Extract the [x, y] coordinate from the center of the cell holding the provided text.  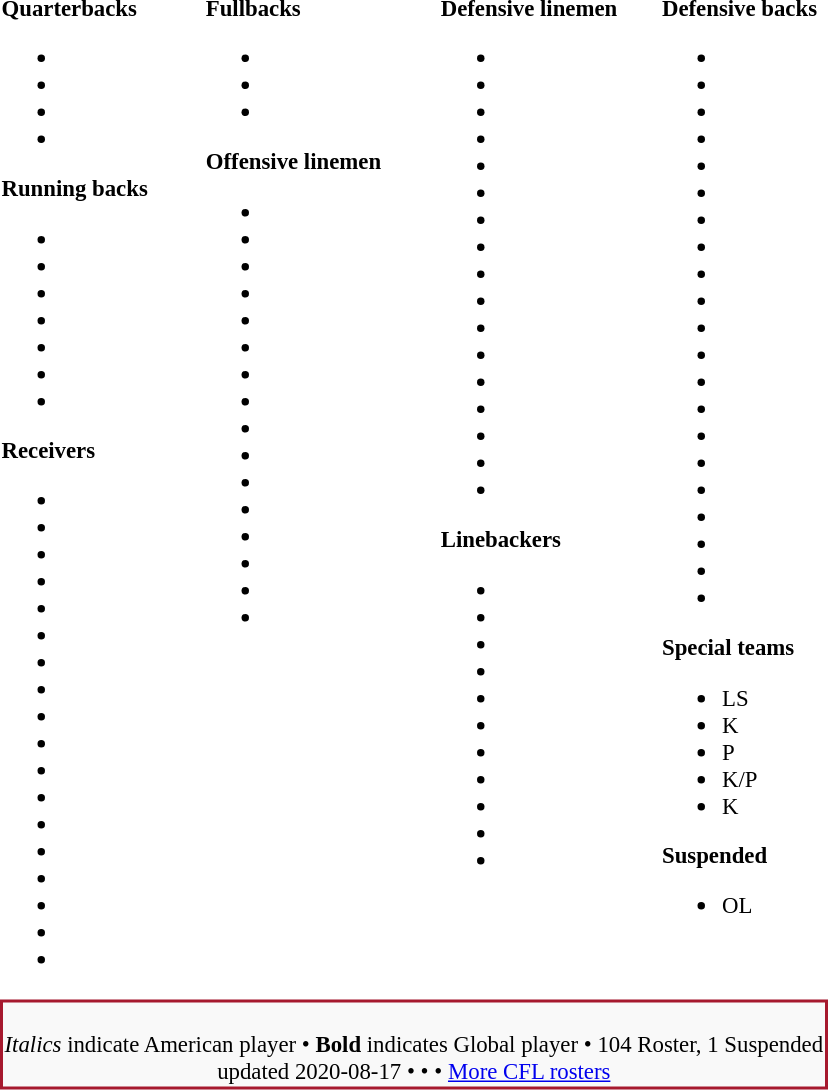
Italics indicate American player • Bold indicates Global player • 104 Roster, 1 Suspended updated 2020-08-17 • • • More CFL rosters [414, 1045]
